Provide the [X, Y] coordinate of the cell's center where the given text is located.  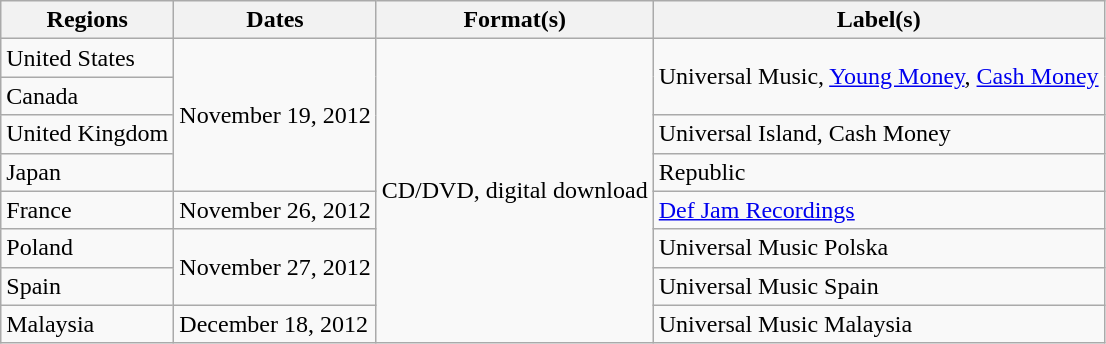
Canada [88, 96]
United States [88, 58]
Dates [275, 20]
Universal Music Spain [878, 286]
Label(s) [878, 20]
Universal Music, Young Money, Cash Money [878, 77]
Def Jam Recordings [878, 210]
Japan [88, 172]
November 27, 2012 [275, 267]
Spain [88, 286]
Universal Music Malaysia [878, 324]
Malaysia [88, 324]
Universal Music Polska [878, 248]
November 19, 2012 [275, 115]
United Kingdom [88, 134]
CD/DVD, digital download [514, 191]
Regions [88, 20]
Format(s) [514, 20]
Republic [878, 172]
November 26, 2012 [275, 210]
Poland [88, 248]
December 18, 2012 [275, 324]
Universal Island, Cash Money [878, 134]
France [88, 210]
